Extract the (x, y) coordinate from the center of the cell holding the provided text.  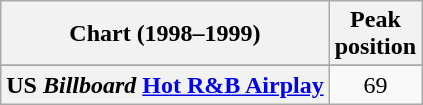
Chart (1998–1999) (165, 34)
US Billboard Hot R&B Airplay (165, 85)
Peakposition (375, 34)
69 (375, 85)
